Determine the (x, y) coordinate at the center of the cell enclosing the given text.  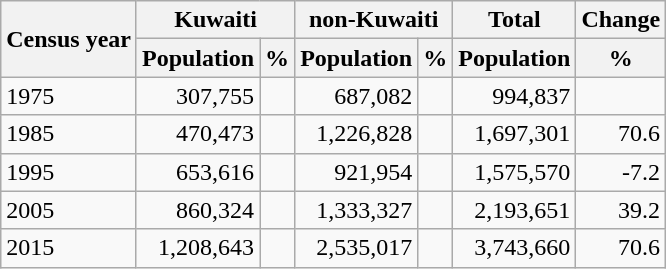
860,324 (198, 210)
1,226,828 (356, 134)
2005 (69, 210)
1,575,570 (514, 172)
2,535,017 (356, 248)
1,208,643 (198, 248)
3,743,660 (514, 248)
994,837 (514, 96)
2015 (69, 248)
39.2 (621, 210)
Census year (69, 39)
653,616 (198, 172)
1975 (69, 96)
non-Kuwaiti (374, 20)
1995 (69, 172)
Total (514, 20)
307,755 (198, 96)
1,697,301 (514, 134)
1985 (69, 134)
687,082 (356, 96)
Kuwaiti (215, 20)
921,954 (356, 172)
-7.2 (621, 172)
2,193,651 (514, 210)
Change (621, 20)
1,333,327 (356, 210)
470,473 (198, 134)
